Extract the [x, y] coordinate from the center of the cell holding the provided text.  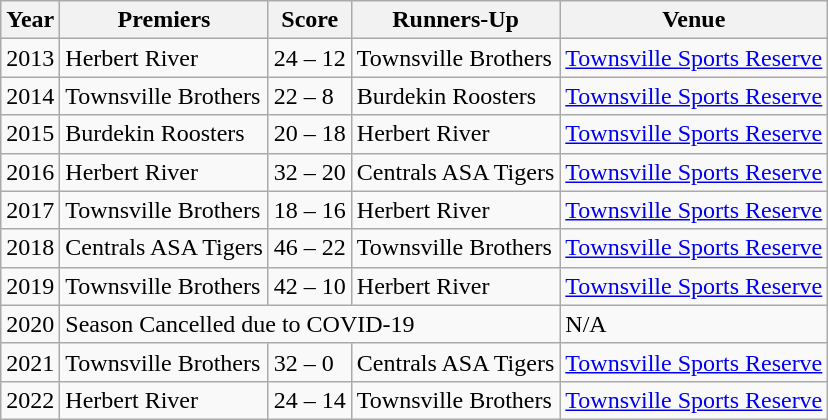
Score [310, 20]
24 – 14 [310, 400]
2013 [30, 58]
42 – 10 [310, 286]
20 – 18 [310, 134]
32 – 20 [310, 172]
2022 [30, 400]
Venue [694, 20]
2019 [30, 286]
2018 [30, 248]
2016 [30, 172]
Season Cancelled due to COVID-19 [310, 324]
Premiers [164, 20]
46 – 22 [310, 248]
Runners-Up [455, 20]
32 – 0 [310, 362]
24 – 12 [310, 58]
18 – 16 [310, 210]
22 – 8 [310, 96]
2017 [30, 210]
Year [30, 20]
2020 [30, 324]
2021 [30, 362]
N/A [694, 324]
2014 [30, 96]
2015 [30, 134]
